Identify which cell holds the provided text, then report its [X, Y] central coordinate. 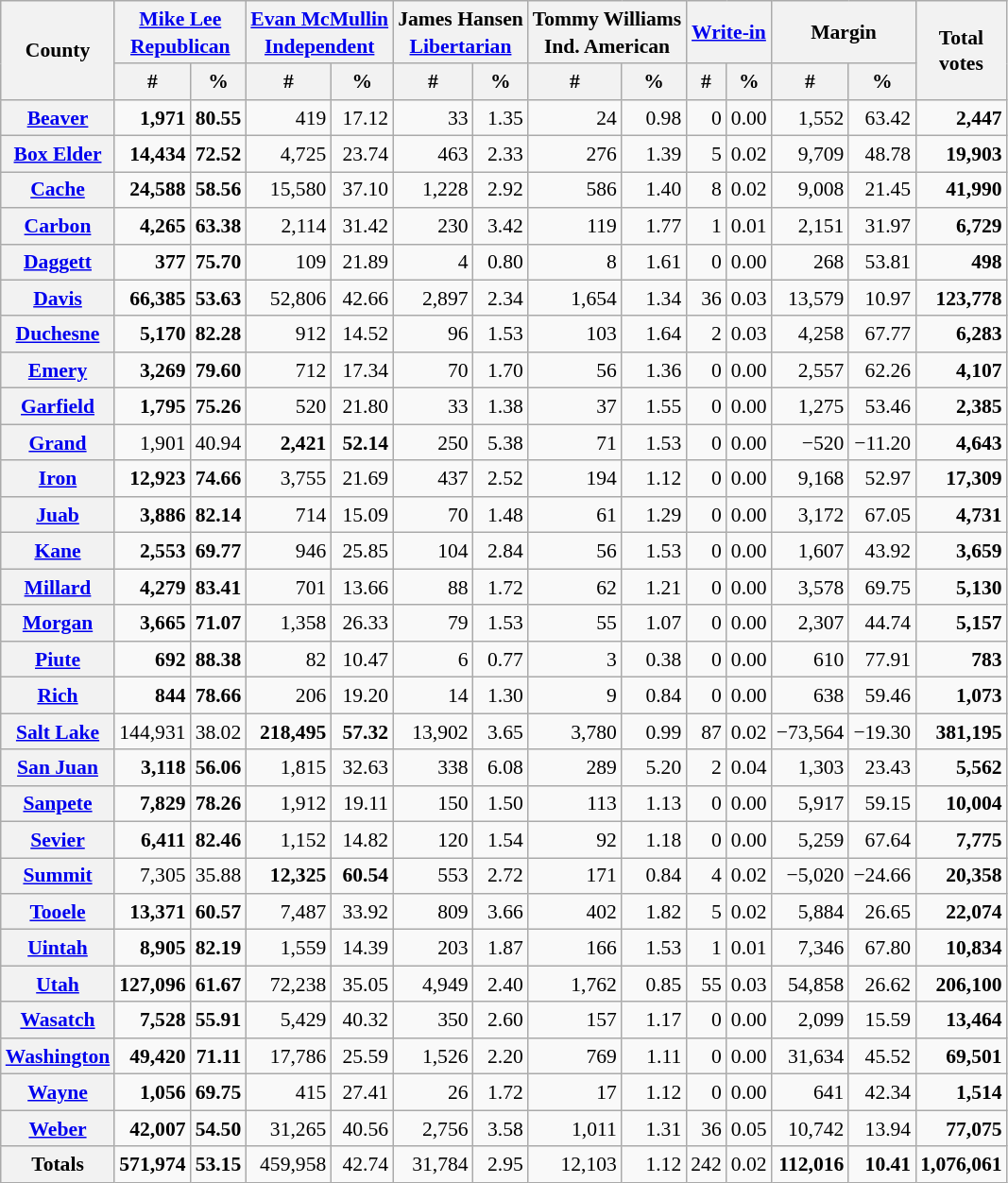
54.50 [219, 1128]
2,897 [433, 299]
2.20 [501, 1056]
1,971 [152, 118]
712 [288, 370]
40.94 [219, 442]
−24.66 [882, 876]
5,130 [961, 587]
Washington [59, 1056]
60.54 [362, 876]
67.05 [882, 515]
31.42 [362, 226]
31,634 [811, 1056]
61 [574, 515]
53.81 [882, 262]
4,107 [961, 370]
−520 [811, 442]
14,434 [152, 154]
13,371 [152, 912]
53.15 [219, 1165]
3,269 [152, 370]
1.30 [501, 695]
123,778 [961, 299]
Morgan [59, 623]
96 [433, 334]
638 [811, 695]
113 [574, 803]
Garfield [59, 406]
1.13 [654, 803]
17 [574, 1092]
571,974 [152, 1165]
Emery [59, 370]
2,099 [811, 1020]
78.26 [219, 803]
Sevier [59, 840]
242 [707, 1165]
75.70 [219, 262]
0.05 [749, 1128]
2,421 [288, 442]
166 [574, 948]
26.33 [362, 623]
72.52 [219, 154]
69,501 [961, 1056]
25.85 [362, 551]
6,283 [961, 334]
520 [288, 406]
56.06 [219, 767]
1.82 [654, 912]
21.80 [362, 406]
498 [961, 262]
67.80 [882, 948]
1.64 [654, 334]
586 [574, 190]
1,056 [152, 1092]
1,076,061 [961, 1165]
82 [288, 660]
1.61 [654, 262]
1.35 [501, 118]
194 [574, 479]
10,004 [961, 803]
Davis [59, 299]
3.66 [501, 912]
1.70 [501, 370]
2,557 [811, 370]
10.97 [882, 299]
10.47 [362, 660]
1,275 [811, 406]
67.77 [882, 334]
844 [152, 695]
Cache [59, 190]
13,464 [961, 1020]
0.98 [654, 118]
Carbon [59, 226]
5.38 [501, 442]
1,358 [288, 623]
52,806 [288, 299]
41,990 [961, 190]
1,552 [811, 118]
49,420 [152, 1056]
62.26 [882, 370]
9,008 [811, 190]
2.33 [501, 154]
Write-in [728, 32]
Summit [59, 876]
71.07 [219, 623]
0.38 [654, 660]
42.34 [882, 1092]
6.08 [501, 767]
24 [574, 118]
13.66 [362, 587]
74.66 [219, 479]
31,784 [433, 1165]
54,858 [811, 984]
57.32 [362, 731]
1,011 [574, 1128]
1.07 [654, 623]
62 [574, 587]
1.11 [654, 1056]
82.28 [219, 334]
10.41 [882, 1165]
40.32 [362, 1020]
1,514 [961, 1092]
377 [152, 262]
59.15 [882, 803]
912 [288, 334]
52.14 [362, 442]
59.46 [882, 695]
3.42 [501, 226]
21.45 [882, 190]
0.85 [654, 984]
1.31 [654, 1128]
19.20 [362, 695]
783 [961, 660]
7,305 [152, 876]
35.88 [219, 876]
60.57 [219, 912]
4,731 [961, 515]
37 [574, 406]
1.21 [654, 587]
38.02 [219, 731]
1,152 [288, 840]
2.84 [501, 551]
459,958 [288, 1165]
0.77 [501, 660]
Tooele [59, 912]
45.52 [882, 1056]
1.87 [501, 948]
1,607 [811, 551]
31,265 [288, 1128]
14.52 [362, 334]
Weber [59, 1128]
2.92 [501, 190]
127,096 [152, 984]
−11.20 [882, 442]
7,528 [152, 1020]
250 [433, 442]
33.92 [362, 912]
206,100 [961, 984]
5,562 [961, 767]
119 [574, 226]
1,228 [433, 190]
13,902 [433, 731]
2,385 [961, 406]
6 [433, 660]
21.89 [362, 262]
77.91 [882, 660]
714 [288, 515]
4,949 [433, 984]
3.58 [501, 1128]
42,007 [152, 1128]
3,118 [152, 767]
17.34 [362, 370]
1,526 [433, 1056]
67.64 [882, 840]
15.59 [882, 1020]
5,157 [961, 623]
218,495 [288, 731]
82.19 [219, 948]
Rich [59, 695]
27.41 [362, 1092]
Iron [59, 479]
12,923 [152, 479]
109 [288, 262]
112,016 [811, 1165]
553 [433, 876]
42.66 [362, 299]
52.97 [882, 479]
2,756 [433, 1128]
2,553 [152, 551]
419 [288, 118]
88.38 [219, 660]
3,659 [961, 551]
Salt Lake [59, 731]
25.59 [362, 1056]
75.26 [219, 406]
Grand [59, 442]
15,580 [288, 190]
769 [574, 1056]
1.55 [654, 406]
10,742 [811, 1128]
5,884 [811, 912]
79 [433, 623]
1,559 [288, 948]
1.54 [501, 840]
7,775 [961, 840]
14 [433, 695]
42.74 [362, 1165]
14.82 [362, 840]
88 [433, 587]
19.11 [362, 803]
23.43 [882, 767]
2,307 [811, 623]
4,279 [152, 587]
1.17 [654, 1020]
1.18 [654, 840]
415 [288, 1092]
1,303 [811, 767]
15.09 [362, 515]
5,917 [811, 803]
55.91 [219, 1020]
1,901 [152, 442]
3,578 [811, 587]
1.34 [654, 299]
6,411 [152, 840]
2,114 [288, 226]
9,168 [811, 479]
20,358 [961, 876]
1,795 [152, 406]
3,886 [152, 515]
26.65 [882, 912]
0.80 [501, 262]
6,729 [961, 226]
157 [574, 1020]
381,195 [961, 731]
80.55 [219, 118]
Juab [59, 515]
3,665 [152, 623]
63.38 [219, 226]
Mike LeeRepublican [179, 32]
Wasatch [59, 1020]
10,834 [961, 948]
Daggett [59, 262]
7,346 [811, 948]
5.20 [654, 767]
58.56 [219, 190]
−5,020 [811, 876]
2.60 [501, 1020]
463 [433, 154]
4,725 [288, 154]
72,238 [288, 984]
17.12 [362, 118]
150 [433, 803]
289 [574, 767]
Wayne [59, 1092]
1.48 [501, 515]
9,709 [811, 154]
1.40 [654, 190]
71 [574, 442]
1,073 [961, 695]
35.05 [362, 984]
641 [811, 1092]
53.46 [882, 406]
63.42 [882, 118]
13,579 [811, 299]
Beaver [59, 118]
James HansenLibertarian [461, 32]
24,588 [152, 190]
21.69 [362, 479]
82.14 [219, 515]
0.04 [749, 767]
79.60 [219, 370]
31.97 [882, 226]
144,931 [152, 731]
276 [574, 154]
61.67 [219, 984]
Evan McMullinIndependent [319, 32]
104 [433, 551]
County [59, 50]
1.36 [654, 370]
Duchesne [59, 334]
19,903 [961, 154]
402 [574, 912]
Millard [59, 587]
17,786 [288, 1056]
23.74 [362, 154]
8,905 [152, 948]
809 [433, 912]
1.38 [501, 406]
83.41 [219, 587]
2.72 [501, 876]
1,912 [288, 803]
610 [811, 660]
1,654 [574, 299]
Box Elder [59, 154]
2,447 [961, 118]
40.56 [362, 1128]
2.52 [501, 479]
701 [288, 587]
4,643 [961, 442]
Kane [59, 551]
44.74 [882, 623]
1.77 [654, 226]
Tommy WilliamsInd. American [607, 32]
82.46 [219, 840]
12,103 [574, 1165]
48.78 [882, 154]
26.62 [882, 984]
946 [288, 551]
1,762 [574, 984]
−19.30 [882, 731]
171 [574, 876]
Totals [59, 1165]
3,755 [288, 479]
2.40 [501, 984]
1.29 [654, 515]
Sanpete [59, 803]
2,151 [811, 226]
78.66 [219, 695]
4,265 [152, 226]
Piute [59, 660]
268 [811, 262]
87 [707, 731]
692 [152, 660]
3,780 [574, 731]
3.65 [501, 731]
1.50 [501, 803]
17,309 [961, 479]
66,385 [152, 299]
14.39 [362, 948]
37.10 [362, 190]
103 [574, 334]
3 [574, 660]
5,259 [811, 840]
Utah [59, 984]
5,170 [152, 334]
92 [574, 840]
7,829 [152, 803]
−73,564 [811, 731]
0.99 [654, 731]
26 [433, 1092]
120 [433, 840]
71.11 [219, 1056]
San Juan [59, 767]
5,429 [288, 1020]
3,172 [811, 515]
Margin [845, 32]
Uintah [59, 948]
Totalvotes [961, 50]
7,487 [288, 912]
338 [433, 767]
9 [574, 695]
69.77 [219, 551]
77,075 [961, 1128]
32.63 [362, 767]
203 [433, 948]
12,325 [288, 876]
206 [288, 695]
2.34 [501, 299]
1.39 [654, 154]
13.94 [882, 1128]
4,258 [811, 334]
1,815 [288, 767]
350 [433, 1020]
437 [433, 479]
22,074 [961, 912]
53.63 [219, 299]
43.92 [882, 551]
230 [433, 226]
2.95 [501, 1165]
